Output the [x, y] coordinate of the center of the cell containing the given text.  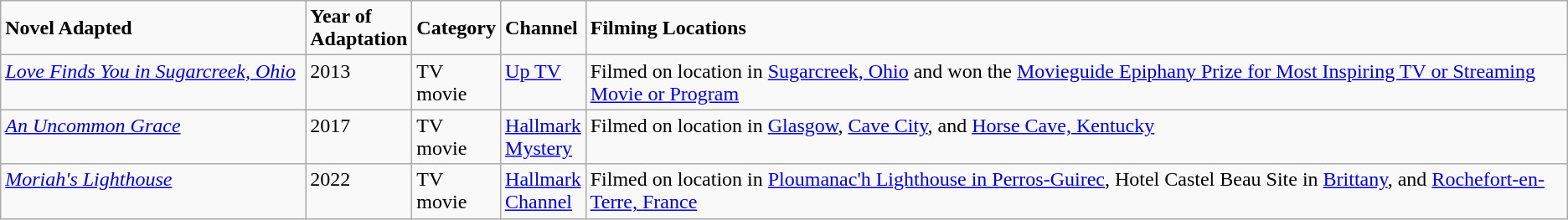
Filmed on location in Ploumanac'h Lighthouse in Perros-Guirec, Hotel Castel Beau Site in Brittany, and Rochefort-en-Terre, France [1076, 191]
2017 [358, 137]
Hallmark Channel [544, 191]
Up TV [544, 82]
An Uncommon Grace [153, 137]
Category [456, 28]
Novel Adapted [153, 28]
Year of Adaptation [358, 28]
Channel [544, 28]
Love Finds You in Sugarcreek, Ohio [153, 82]
2022 [358, 191]
Filming Locations [1076, 28]
2013 [358, 82]
Moriah's Lighthouse [153, 191]
Filmed on location in Sugarcreek, Ohio and won the Movieguide Epiphany Prize for Most Inspiring TV or Streaming Movie or Program [1076, 82]
Hallmark Mystery [544, 137]
Filmed on location in Glasgow, Cave City, and Horse Cave, Kentucky [1076, 137]
